From the cell containing the given text, extract its center point as (X, Y) coordinate. 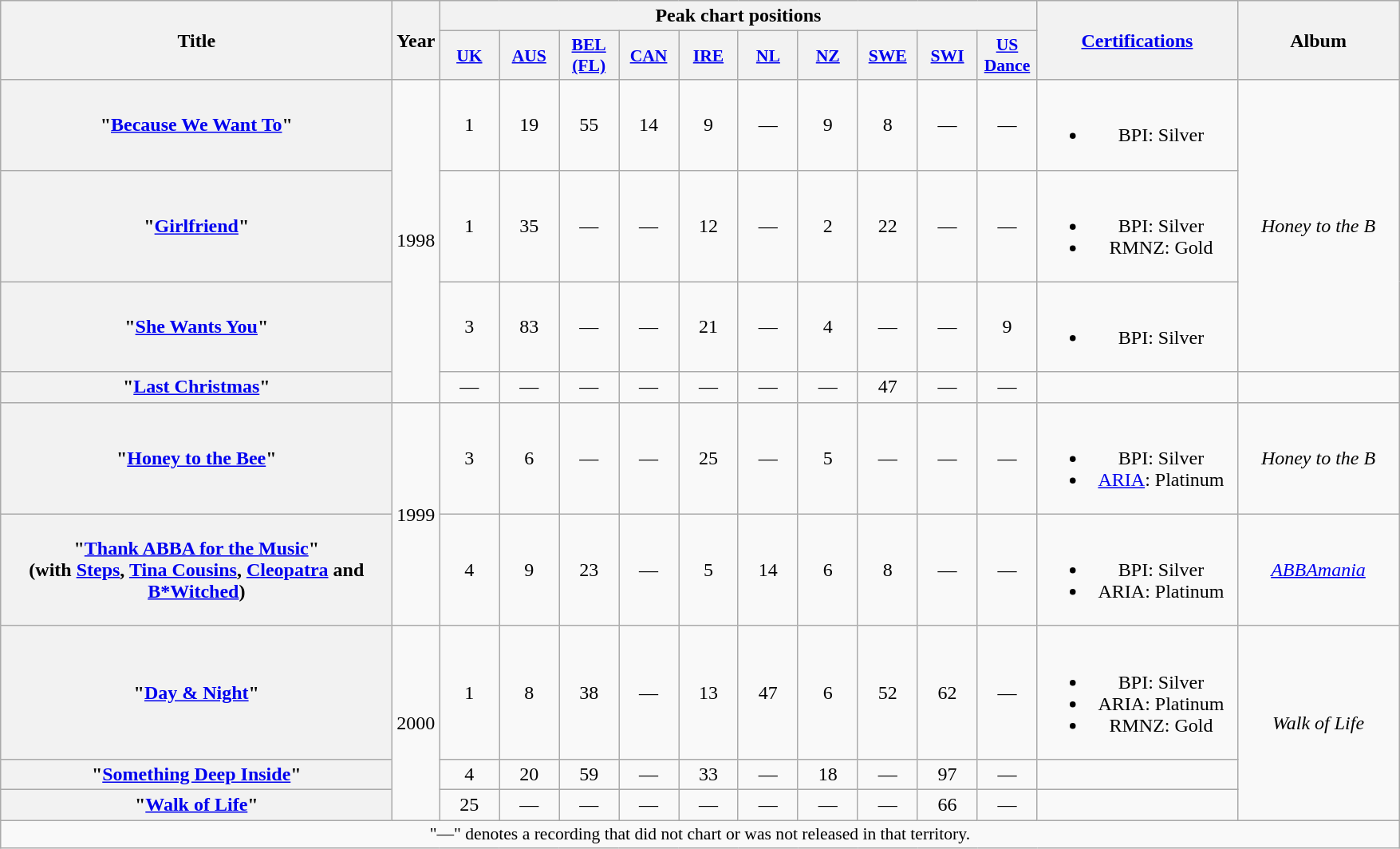
20 (530, 774)
SWI (948, 56)
Walk of Life (1318, 723)
Year (416, 40)
18 (828, 774)
66 (948, 804)
33 (708, 774)
12 (708, 226)
59 (589, 774)
2000 (416, 723)
35 (530, 226)
"Because We Want To" (196, 124)
"She Wants You" (196, 327)
1999 (416, 514)
"Walk of Life" (196, 804)
UK (469, 56)
97 (948, 774)
"Girlfriend" (196, 226)
Peak chart positions (739, 16)
"Last Christmas" (196, 387)
19 (530, 124)
Title (196, 40)
13 (708, 693)
Album (1318, 40)
ABBAmania (1318, 570)
55 (589, 124)
22 (887, 226)
52 (887, 693)
AUS (530, 56)
IRE (708, 56)
BEL (FL) (589, 56)
BPI: SilverARIA: PlatinumRMNZ: Gold (1138, 693)
BPI: SilverRMNZ: Gold (1138, 226)
62 (948, 693)
"Honey to the Bee" (196, 458)
"Something Deep Inside" (196, 774)
"—" denotes a recording that did not chart or was not released in that territory. (700, 835)
CAN (649, 56)
"Day & Night" (196, 693)
21 (708, 327)
83 (530, 327)
NL (767, 56)
23 (589, 570)
Certifications (1138, 40)
NZ (828, 56)
1998 (416, 241)
38 (589, 693)
"Thank ABBA for the Music"(with Steps, Tina Cousins, Cleopatra and B*Witched) (196, 570)
SWE (887, 56)
US Dance (1007, 56)
2 (828, 226)
